Capture the cell that displays the provided text and extract its [x, y] central coordinate. 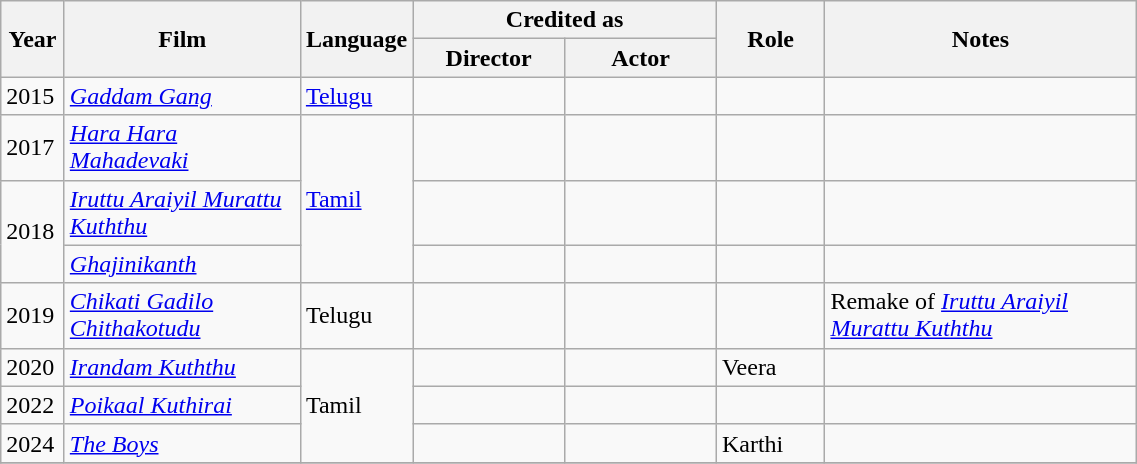
Ghajinikanth [182, 264]
2019 [33, 316]
Iruttu Araiyil Murattu Kuththu [182, 212]
Remake of Iruttu Araiyil Murattu Kuththu [980, 316]
2022 [33, 405]
Karthi [770, 443]
Irandam Kuththu [182, 367]
Chikati Gadilo Chithakotudu [182, 316]
Actor [641, 58]
Year [33, 39]
Notes [980, 39]
2017 [33, 148]
Film [182, 39]
Role [770, 39]
Language [356, 39]
Credited as [565, 20]
Gaddam Gang [182, 96]
The Boys [182, 443]
2015 [33, 96]
Hara Hara Mahadevaki [182, 148]
2020 [33, 367]
Director [489, 58]
Poikaal Kuthirai [182, 405]
2024 [33, 443]
Veera [770, 367]
2018 [33, 232]
